Return the (X, Y) coordinate for the center point of the cell that contains the specified text.  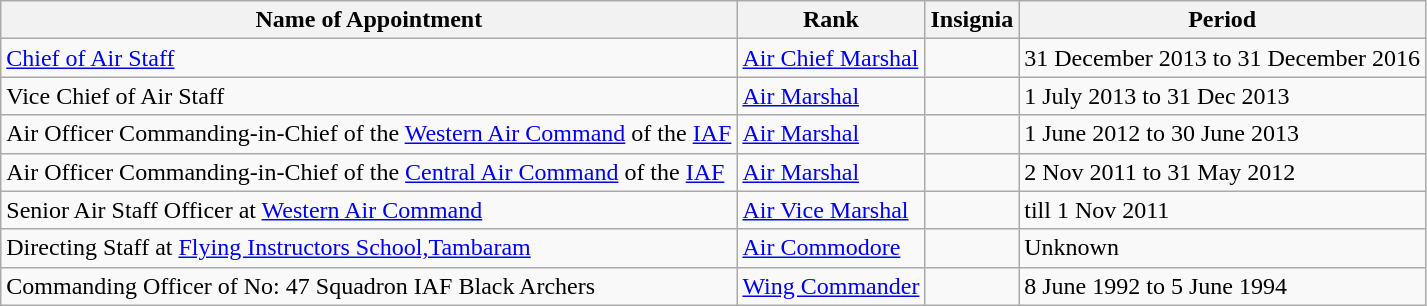
Unknown (1222, 248)
Air Vice Marshal (831, 210)
Rank (831, 20)
Senior Air Staff Officer at Western Air Command (369, 210)
Air Commodore (831, 248)
Commanding Officer of No: 47 Squadron IAF Black Archers (369, 286)
Air Officer Commanding-in-Chief of the Central Air Command of the IAF (369, 172)
31 December 2013 to 31 December 2016 (1222, 58)
Air Officer Commanding-in-Chief of the Western Air Command of the IAF (369, 134)
1 June 2012 to 30 June 2013 (1222, 134)
Directing Staff at Flying Instructors School,Tambaram (369, 248)
Period (1222, 20)
2 Nov 2011 to 31 May 2012 (1222, 172)
1 July 2013 to 31 Dec 2013 (1222, 96)
Name of Appointment (369, 20)
Chief of Air Staff (369, 58)
Vice Chief of Air Staff (369, 96)
Air Chief Marshal (831, 58)
till 1 Nov 2011 (1222, 210)
Insignia (972, 20)
Wing Commander (831, 286)
8 June 1992 to 5 June 1994 (1222, 286)
